Capture the cell that displays the provided text and extract its [x, y] central coordinate. 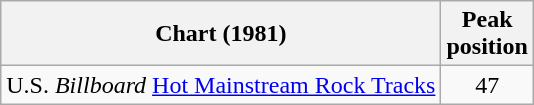
47 [487, 85]
U.S. Billboard Hot Mainstream Rock Tracks [221, 85]
Chart (1981) [221, 34]
Peakposition [487, 34]
